Detect which cell encompasses the target text, then output its (X, Y) center coordinate. 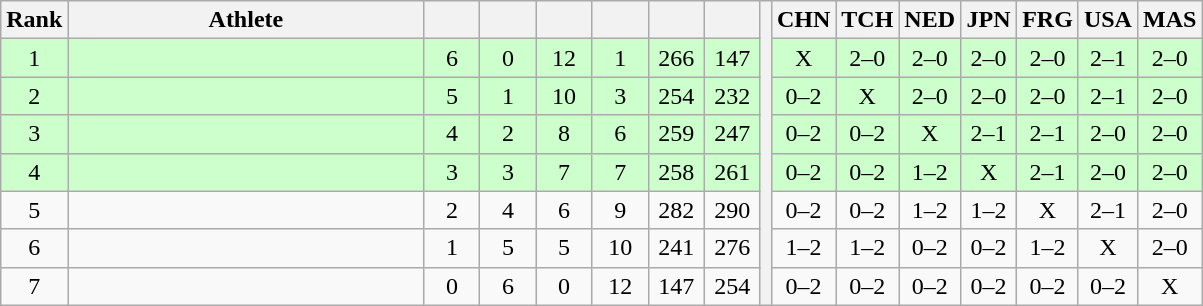
9 (620, 210)
CHN (803, 20)
8 (564, 134)
Athlete (246, 20)
NED (930, 20)
282 (676, 210)
232 (732, 96)
258 (676, 172)
TCH (868, 20)
276 (732, 248)
259 (676, 134)
JPN (989, 20)
266 (676, 58)
MAS (1169, 20)
290 (732, 210)
FRG (1048, 20)
247 (732, 134)
USA (1108, 20)
241 (676, 248)
261 (732, 172)
Rank (34, 20)
